Find where the given text appears and provide that cell's center as [x, y] coordinate. 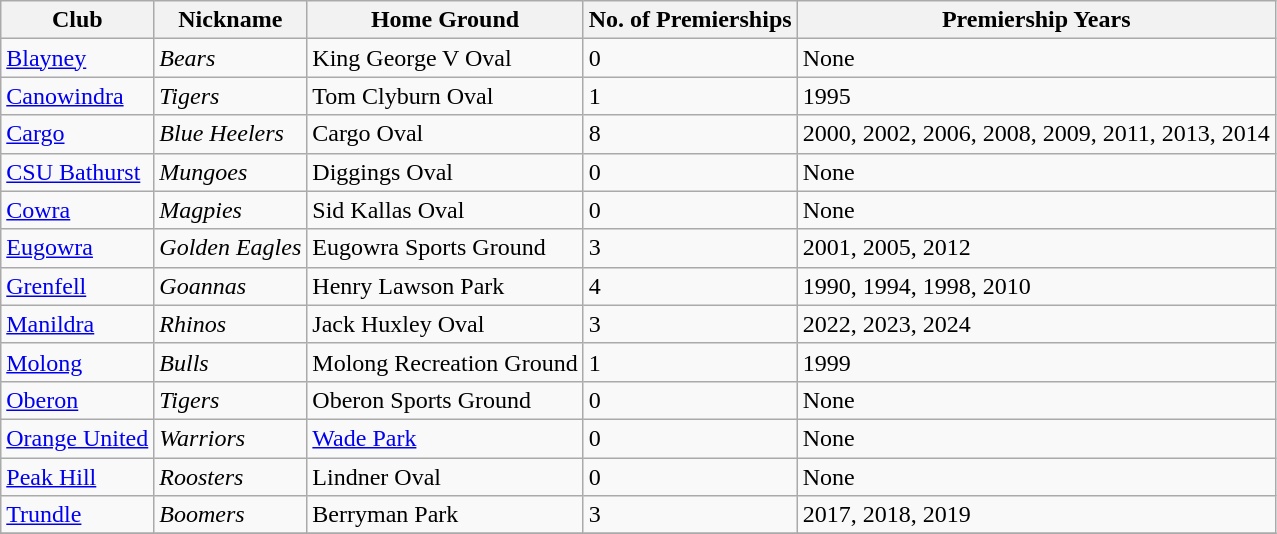
Grenfell [78, 286]
2022, 2023, 2024 [1036, 324]
Nickname [230, 20]
1995 [1036, 96]
Magpies [230, 210]
Roosters [230, 477]
Trundle [78, 515]
Eugowra [78, 248]
Henry Lawson Park [445, 286]
8 [690, 134]
Home Ground [445, 20]
Blayney [78, 58]
CSU Bathurst [78, 172]
Molong [78, 362]
Mungoes [230, 172]
Orange United [78, 438]
Sid Kallas Oval [445, 210]
Cargo [78, 134]
Molong Recreation Ground [445, 362]
Bulls [230, 362]
Oberon Sports Ground [445, 400]
Rhinos [230, 324]
Wade Park [445, 438]
Club [78, 20]
1990, 1994, 1998, 2010 [1036, 286]
Golden Eagles [230, 248]
Cargo Oval [445, 134]
Boomers [230, 515]
Blue Heelers [230, 134]
Eugowra Sports Ground [445, 248]
Berryman Park [445, 515]
King George V Oval [445, 58]
2000, 2002, 2006, 2008, 2009, 2011, 2013, 2014 [1036, 134]
1999 [1036, 362]
Oberon [78, 400]
Cowra [78, 210]
Lindner Oval [445, 477]
Peak Hill [78, 477]
Manildra [78, 324]
Jack Huxley Oval [445, 324]
Goannas [230, 286]
2017, 2018, 2019 [1036, 515]
2001, 2005, 2012 [1036, 248]
Canowindra [78, 96]
Bears [230, 58]
Diggings Oval [445, 172]
No. of Premierships [690, 20]
4 [690, 286]
Warriors [230, 438]
Premiership Years [1036, 20]
Tom Clyburn Oval [445, 96]
